Capture the cell that displays the provided text and extract its (x, y) central coordinate. 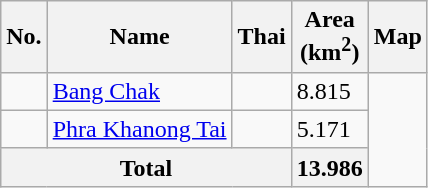
Area(km2) (330, 37)
Name (140, 37)
Bang Chak (140, 91)
13.986 (330, 167)
No. (24, 37)
5.171 (330, 129)
Total (146, 167)
Thai (262, 37)
Map (398, 37)
Phra Khanong Tai (140, 129)
8.815 (330, 91)
